Return the [X, Y] coordinate for the center point of the cell that contains the specified text.  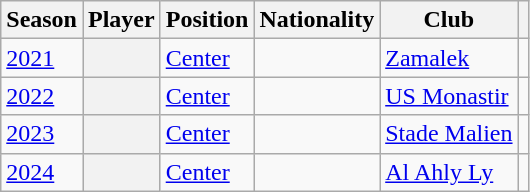
Season [42, 20]
2023 [42, 134]
Zamalek [449, 58]
2024 [42, 172]
Al Ahly Ly [449, 172]
Stade Malien [449, 134]
Player [121, 20]
Club [449, 20]
Position [207, 20]
2022 [42, 96]
Nationality [317, 20]
US Monastir [449, 96]
2021 [42, 58]
